Scan for the cell matching the given text and deliver its [X, Y] coordinate at center. 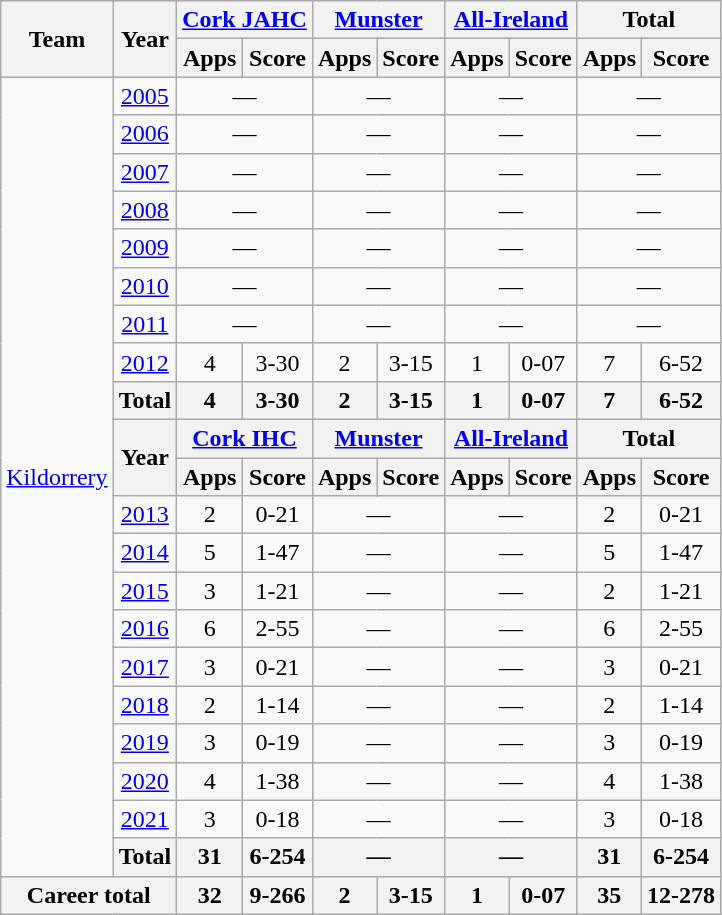
Team [57, 39]
2012 [145, 362]
2016 [145, 629]
2017 [145, 667]
Cork IHC [245, 438]
2005 [145, 96]
2011 [145, 324]
Kildorrery [57, 476]
2013 [145, 515]
2015 [145, 591]
2021 [145, 819]
Cork JAHC [245, 20]
2009 [145, 248]
12-278 [682, 895]
2006 [145, 134]
2008 [145, 210]
2010 [145, 286]
2007 [145, 172]
2018 [145, 705]
9-266 [278, 895]
35 [609, 895]
32 [210, 895]
2020 [145, 781]
Career total [89, 895]
2019 [145, 743]
2014 [145, 553]
